Pinpoint the cell where the given text exists, returning its [X, Y] midpoint coordinate. 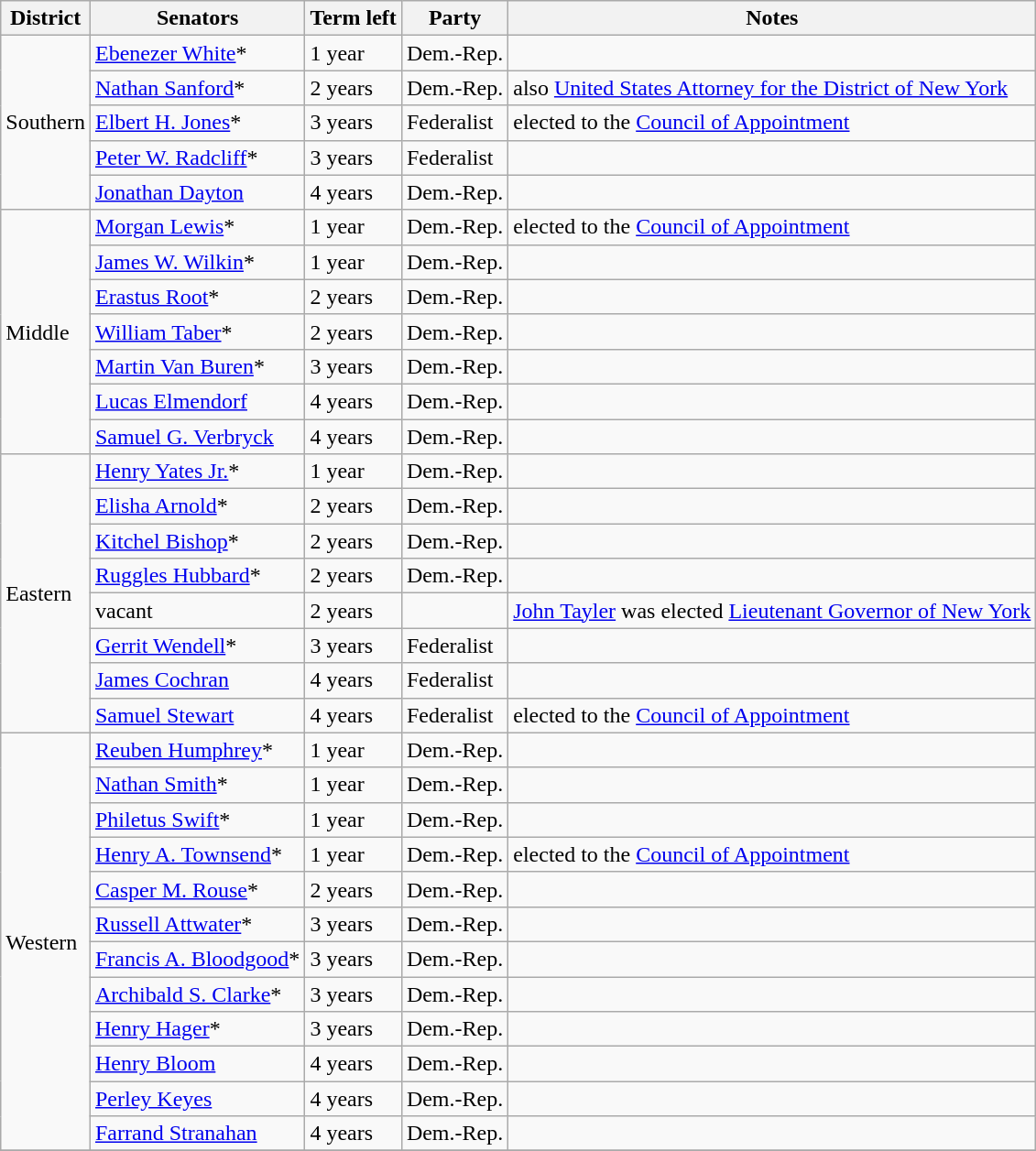
Kitchel Bishop* [197, 541]
Middle [46, 331]
Lucas Elmendorf [197, 401]
Senators [197, 18]
Erastus Root* [197, 297]
Henry Hager* [197, 1029]
Morgan Lewis* [197, 227]
vacant [197, 611]
John Tayler was elected Lieutenant Governor of New York [772, 611]
also United States Attorney for the District of New York [772, 88]
Elisha Arnold* [197, 506]
Ebenezer White* [197, 53]
Archibald S. Clarke* [197, 994]
Henry Yates Jr.* [197, 472]
Party [454, 18]
Nathan Smith* [197, 785]
Peter W. Radcliff* [197, 157]
Southern [46, 123]
Reuben Humphrey* [197, 750]
Casper M. Rouse* [197, 889]
Samuel G. Verbryck [197, 437]
Gerrit Wendell* [197, 646]
James W. Wilkin* [197, 262]
Perley Keyes [197, 1099]
Russell Attwater* [197, 924]
Farrand Stranahan [197, 1134]
Elbert H. Jones* [197, 123]
Nathan Sanford* [197, 88]
Term left [354, 18]
James Cochran [197, 680]
Henry Bloom [197, 1064]
Philetus Swift* [197, 820]
Ruggles Hubbard* [197, 576]
Francis A. Bloodgood* [197, 959]
District [46, 18]
Samuel Stewart [197, 715]
William Taber* [197, 331]
Martin Van Buren* [197, 366]
Western [46, 941]
Henry A. Townsend* [197, 854]
Notes [772, 18]
Eastern [46, 593]
Jonathan Dayton [197, 192]
